Search for the cell housing the specified text and yield its (X, Y) center coordinate. 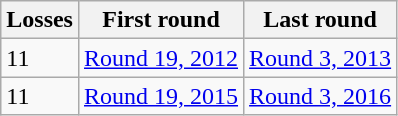
Round 19, 2015 (160, 96)
Round 3, 2016 (320, 96)
Round 19, 2012 (160, 58)
Last round (320, 20)
Losses (40, 20)
Round 3, 2013 (320, 58)
First round (160, 20)
